Provide the (x, y) coordinate of the cell's center where the given text is located.  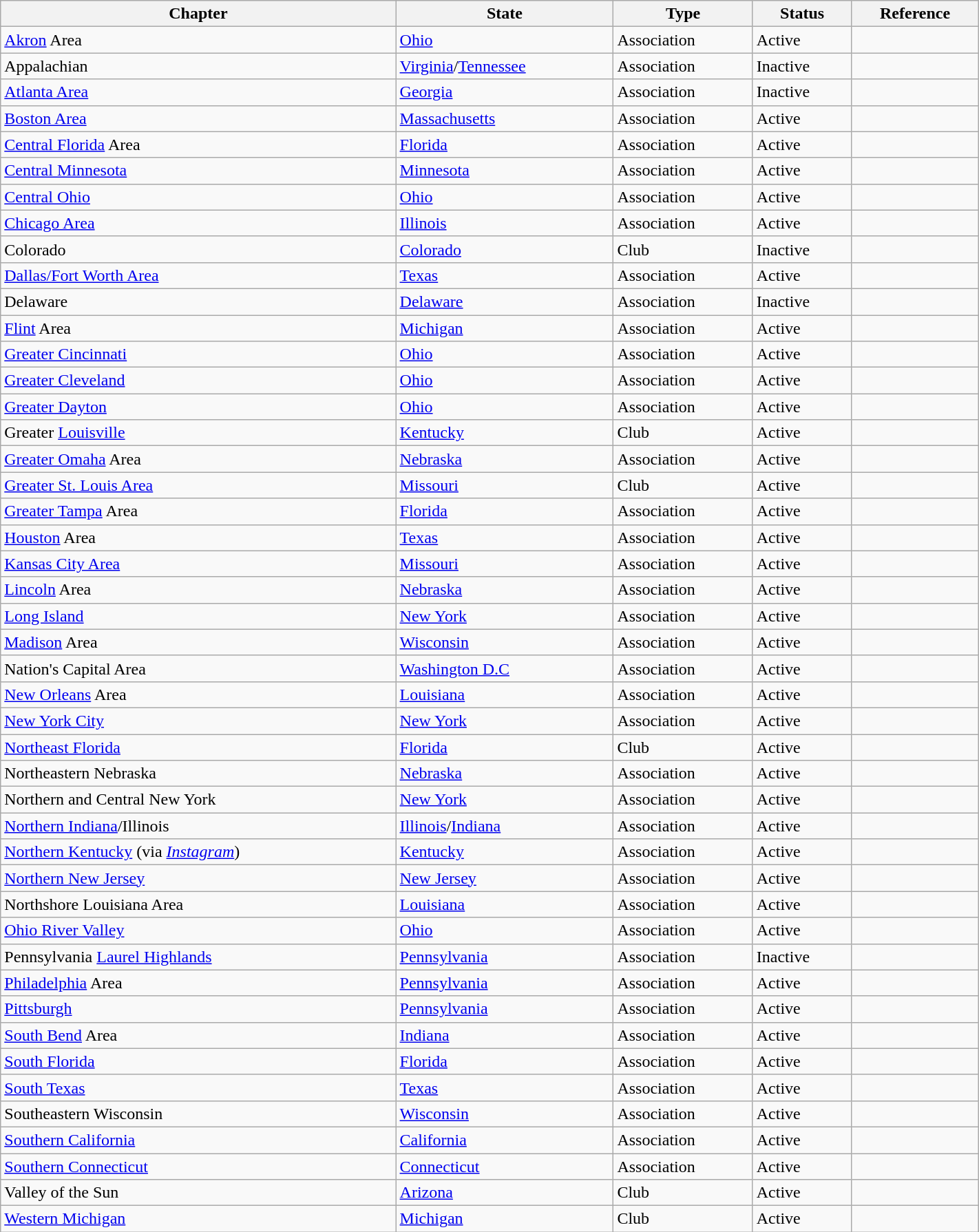
Northern New Jersey (198, 878)
Arizona (505, 1193)
Pennsylvania Laurel Highlands (198, 957)
Type (683, 14)
Greater Tampa Area (198, 511)
Northshore Louisiana Area (198, 904)
Kansas City Area (198, 564)
Northern Kentucky (via Instagram) (198, 852)
South Texas (198, 1087)
Greater Cleveland (198, 381)
Northern and Central New York (198, 800)
Status (802, 14)
Southern California (198, 1140)
Southern Connecticut (198, 1167)
Northeast Florida (198, 747)
Pittsburgh (198, 1009)
Minnesota (505, 171)
State (505, 14)
Chicago Area (198, 223)
Reference (915, 14)
Central Florida Area (198, 145)
South Florida (198, 1061)
New Jersey (505, 878)
Indiana (505, 1035)
Philadelphia Area (198, 983)
Lincoln Area (198, 590)
Greater Louisville (198, 433)
Greater St. Louis Area (198, 485)
Illinois (505, 223)
Madison Area (198, 642)
Virginia/Tennessee (505, 66)
New Orleans Area (198, 694)
Nation's Capital Area (198, 668)
Greater Cincinnati (198, 354)
Washington D.C (505, 668)
Chapter (198, 14)
South Bend Area (198, 1035)
Houston Area (198, 538)
Appalachian (198, 66)
Flint Area (198, 328)
Massachusetts (505, 118)
Southeastern Wisconsin (198, 1114)
Ohio River Valley (198, 931)
Illinois/Indiana (505, 826)
Northeastern Nebraska (198, 774)
Central Ohio (198, 197)
New York City (198, 721)
Georgia (505, 92)
Dallas/Fort Worth Area (198, 275)
Northern Indiana/Illinois (198, 826)
Long Island (198, 616)
Boston Area (198, 118)
California (505, 1140)
Central Minnesota (198, 171)
Valley of the Sun (198, 1193)
Atlanta Area (198, 92)
Greater Omaha Area (198, 459)
Connecticut (505, 1167)
Western Michigan (198, 1219)
Akron Area (198, 40)
Greater Dayton (198, 407)
